Scan for the cell matching the given text and deliver its [x, y] coordinate at center. 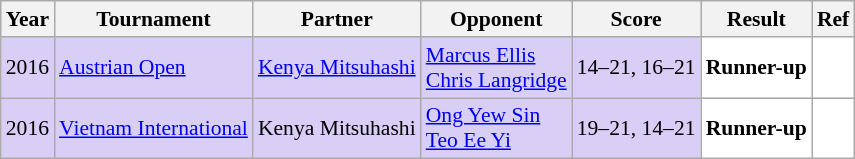
Tournament [154, 19]
14–21, 16–21 [636, 68]
Vietnam International [154, 128]
Opponent [496, 19]
Marcus Ellis Chris Langridge [496, 68]
Year [28, 19]
Austrian Open [154, 68]
Score [636, 19]
Partner [337, 19]
19–21, 14–21 [636, 128]
Result [756, 19]
Ref [833, 19]
Ong Yew Sin Teo Ee Yi [496, 128]
